Search for the cell housing the specified text and yield its (X, Y) center coordinate. 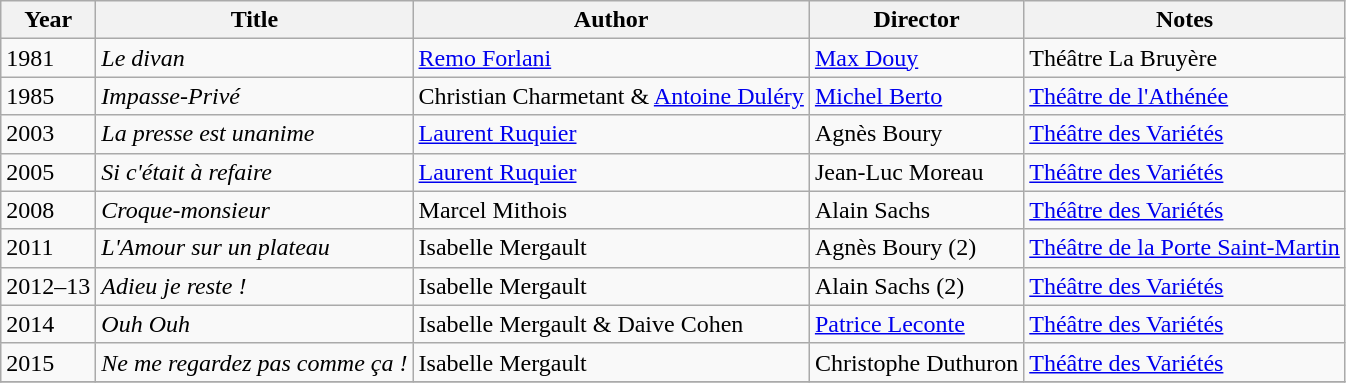
2008 (48, 210)
Marcel Mithois (611, 210)
Isabelle Mergault & Daive Cohen (611, 324)
Alain Sachs (2) (916, 286)
Adieu je reste ! (254, 286)
2015 (48, 362)
Christophe Duthuron (916, 362)
Si c'était à refaire (254, 172)
Le divan (254, 58)
Patrice Leconte (916, 324)
2003 (48, 134)
1981 (48, 58)
Ouh Ouh (254, 324)
Théâtre La Bruyère (1185, 58)
Jean-Luc Moreau (916, 172)
Michel Berto (916, 96)
Théâtre de l'Athénée (1185, 96)
Ne me regardez pas comme ça ! (254, 362)
Author (611, 20)
Remo Forlani (611, 58)
La presse est unanime (254, 134)
1985 (48, 96)
2005 (48, 172)
Impasse-Privé (254, 96)
Notes (1185, 20)
Théâtre de la Porte Saint-Martin (1185, 248)
Christian Charmetant & Antoine Duléry (611, 96)
Max Douy (916, 58)
Croque-monsieur (254, 210)
Year (48, 20)
Agnès Boury (916, 134)
Alain Sachs (916, 210)
2012–13 (48, 286)
L'Amour sur un plateau (254, 248)
Agnès Boury (2) (916, 248)
2011 (48, 248)
Title (254, 20)
2014 (48, 324)
Director (916, 20)
